Scan for the cell matching the given text and deliver its [X, Y] coordinate at center. 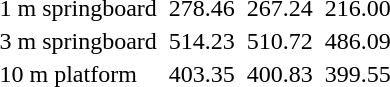
510.72 [280, 41]
514.23 [202, 41]
